Find where the given text appears and provide that cell's center as (x, y) coordinate. 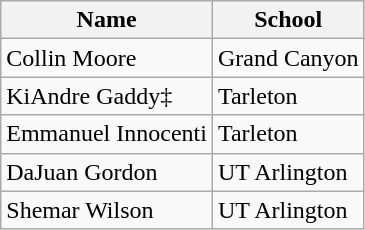
Emmanuel Innocenti (107, 134)
DaJuan Gordon (107, 172)
Name (107, 20)
School (288, 20)
Grand Canyon (288, 58)
KiAndre Gaddy‡ (107, 96)
Collin Moore (107, 58)
Shemar Wilson (107, 210)
